Search for the cell housing the specified text and yield its (X, Y) center coordinate. 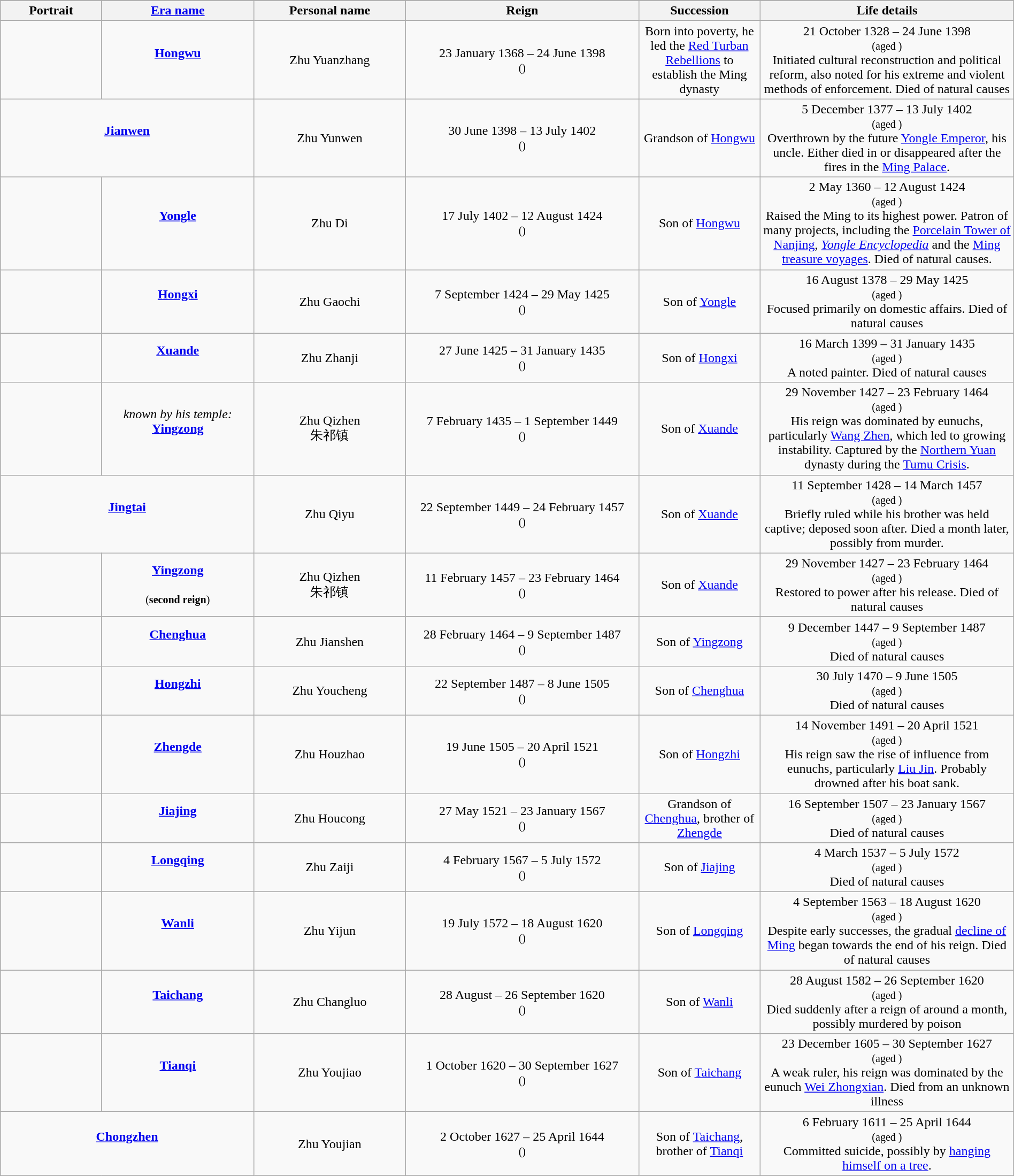
Taichang (178, 1002)
7 September 1424 – 29 May 1425() (523, 302)
Personal name (329, 11)
Hongzhi (178, 690)
Chongzhen (127, 1143)
19 June 1505 – 20 April 1521() (523, 754)
Yongle (178, 224)
Zhu Yunwen (329, 138)
Wanli (178, 931)
Portrait (51, 11)
7 February 1435 – 1 September 1449() (523, 429)
16 March 1399 – 31 January 1435(aged )A noted painter. Died of natural causes (887, 358)
29 November 1427 – 23 February 1464(aged )Restored to power after his release. Died of natural causes (887, 585)
Life details (887, 11)
Zhengde (178, 754)
Zhu Jianshen (329, 641)
Son of Taichang (700, 1073)
Zhu Gaochi (329, 302)
Zhu Youcheng (329, 690)
Zhu Zhanji (329, 358)
4 February 1567 – 5 July 1572() (523, 867)
Grandson of Chenghua, brother of Zhengde (700, 818)
23 January 1368 – 24 June 1398() (523, 60)
16 September 1507 – 23 January 1567(aged )Died of natural causes (887, 818)
Hongwu (178, 60)
14 November 1491 – 20 April 1521(aged )His reign saw the rise of influence from eunuchs, particularly Liu Jin. Probably drowned after his boat sank. (887, 754)
Hongxi (178, 302)
4 March 1537 – 5 July 1572(aged )Died of natural causes (887, 867)
16 August 1378 – 29 May 1425(aged )Focused primarily on domestic affairs. Died of natural causes (887, 302)
30 July 1470 – 9 June 1505(aged )Died of natural causes (887, 690)
Jingtai (127, 514)
Era name (178, 11)
Son of Hongzhi (700, 754)
Zhu Houzhao (329, 754)
23 December 1605 – 30 September 1627(aged )A weak ruler, his reign was dominated by the eunuch Wei Zhongxian. Died from an unknown illness (887, 1073)
27 May 1521 – 23 January 1567() (523, 818)
30 June 1398 – 13 July 1402() (523, 138)
Jianwen (127, 138)
17 July 1402 – 12 August 1424() (523, 224)
Longqing (178, 867)
Son of Yongle (700, 302)
Yingzong(second reign) (178, 585)
22 September 1449 – 24 February 1457() (523, 514)
Zhu Yuanzhang (329, 60)
19 July 1572 – 18 August 1620() (523, 931)
Son of Chenghua (700, 690)
Zhu Qiyu (329, 514)
Son of Wanli (700, 1002)
Succession (700, 11)
Jiajing (178, 818)
11 February 1457 – 23 February 1464() (523, 585)
Xuande (178, 358)
Son of Hongxi (700, 358)
Zhu Di (329, 224)
Chenghua (178, 641)
Son of Longqing (700, 931)
Tianqi (178, 1073)
Zhu Youjian (329, 1143)
28 August 1582 – 26 September 1620(aged )Died suddenly after a reign of around a month, possibly murdered by poison (887, 1002)
6 February 1611 – 25 April 1644(aged )Committed suicide, possibly by hanging himself on a tree. (887, 1143)
Grandson of Hongwu (700, 138)
28 February 1464 – 9 September 1487() (523, 641)
Zhu Zaiji (329, 867)
Zhu Houcong (329, 818)
Son of Taichang, brother of Tianqi (700, 1143)
Son of Hongwu (700, 224)
Born into poverty, he led the Red Turban Rebellions to establish the Ming dynasty (700, 60)
known by his temple:Yingzong (178, 429)
Zhu Changluo (329, 1002)
2 October 1627 – 25 April 1644() (523, 1143)
27 June 1425 – 31 January 1435() (523, 358)
28 August – 26 September 1620() (523, 1002)
9 December 1447 – 9 September 1487(aged )Died of natural causes (887, 641)
Son of Yingzong (700, 641)
Son of Jiajing (700, 867)
22 September 1487 – 8 June 1505() (523, 690)
1 October 1620 – 30 September 1627() (523, 1073)
Zhu Yijun (329, 931)
Reign (523, 11)
Zhu Youjiao (329, 1073)
